Determine the [x, y] coordinate at the center of the cell enclosing the given text.  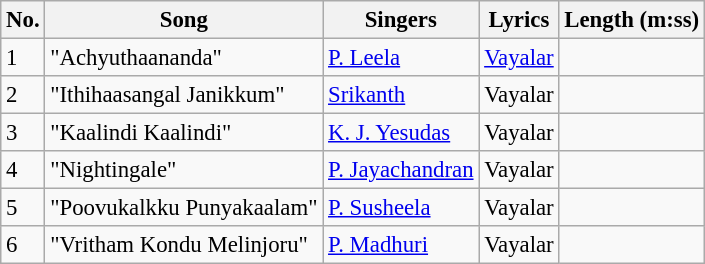
Srikanth [401, 95]
P. Leela [401, 58]
2 [23, 95]
Lyrics [519, 20]
5 [23, 208]
No. [23, 20]
"Nightingale" [184, 170]
P. Jayachandran [401, 170]
K. J. Yesudas [401, 133]
Song [184, 20]
3 [23, 133]
P. Susheela [401, 208]
4 [23, 170]
"Ithihaasangal Janikkum" [184, 95]
Singers [401, 20]
Length (m:ss) [632, 20]
6 [23, 245]
"Achyuthaananda" [184, 58]
"Kaalindi Kaalindi" [184, 133]
"Vritham Kondu Melinjoru" [184, 245]
1 [23, 58]
P. Madhuri [401, 245]
"Poovukalkku Punyakaalam" [184, 208]
